Pinpoint the cell where the given text exists, returning its [x, y] midpoint coordinate. 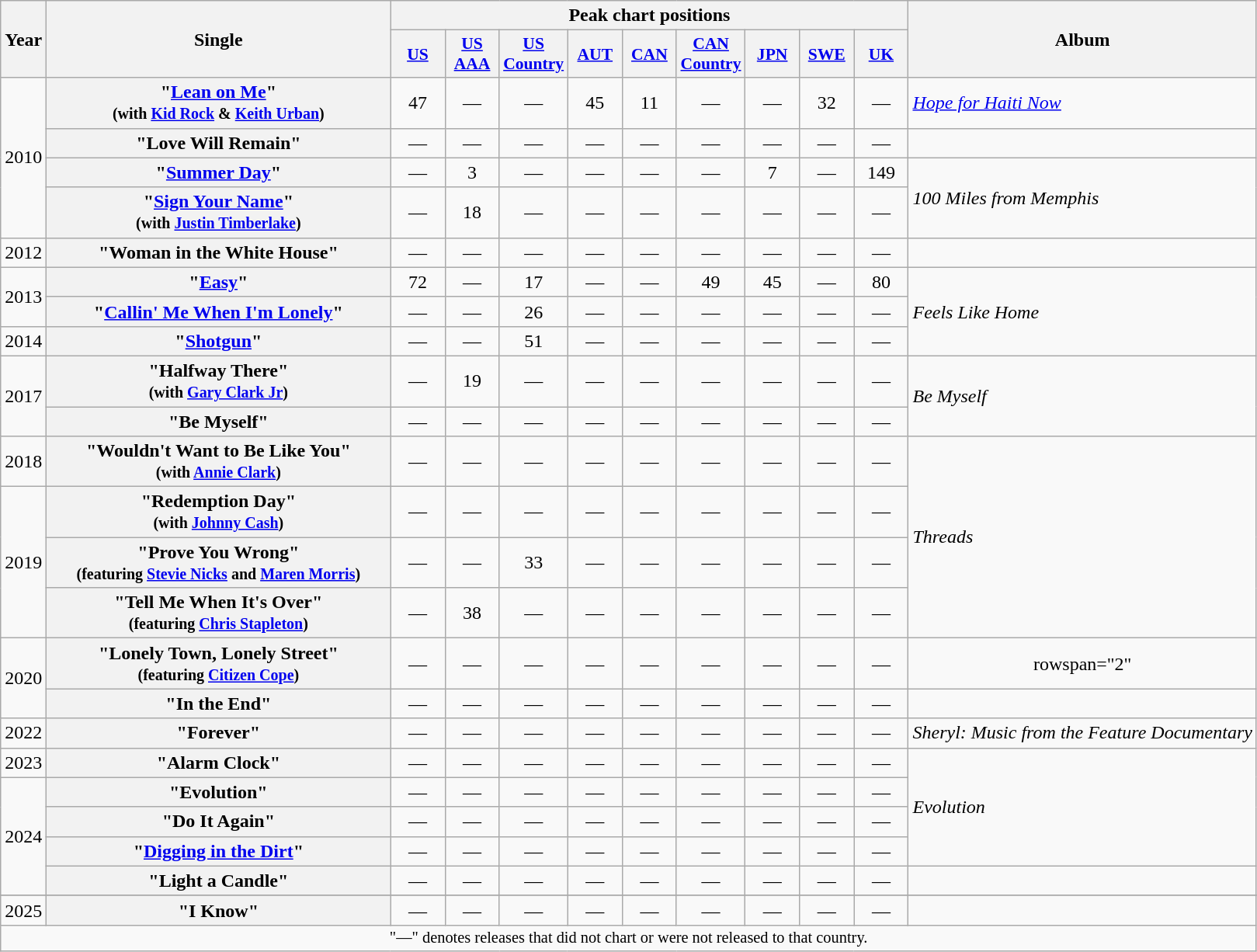
2012 [23, 252]
"Halfway There" (with Gary Clark Jr) [219, 380]
"Sign Your Name" (with Justin Timberlake) [219, 213]
"Be Myself" [219, 422]
33 [533, 562]
USAAA [472, 54]
"Love Will Remain" [219, 143]
"Light a Candle" [219, 881]
Evolution [1082, 807]
Feels Like Home [1082, 311]
Year [23, 39]
72 [418, 282]
2024 [23, 836]
17 [533, 282]
51 [533, 341]
Sheryl: Music from the Feature Documentary [1082, 733]
2020 [23, 679]
"Shotgun" [219, 341]
Be Myself [1082, 396]
Peak chart positions [649, 16]
"—" denotes releases that did not chart or were not released to that country. [629, 938]
"I Know" [219, 910]
"Wouldn't Want to Be Like You" (with Annie Clark) [219, 461]
"Evolution" [219, 792]
100 Miles from Memphis [1082, 197]
2017 [23, 396]
3 [472, 172]
49 [710, 282]
11 [649, 102]
SWE [827, 54]
CAN Country [710, 54]
"Woman in the White House" [219, 252]
"Lonely Town, Lonely Street" (featuring Citizen Cope) [219, 663]
CAN [649, 54]
2025 [23, 910]
"Do It Again" [219, 822]
Threads [1082, 537]
UK [881, 54]
"Alarm Clock" [219, 763]
"Tell Me When It's Over" (featuring Chris Stapleton) [219, 613]
Single [219, 39]
"Lean on Me" (with Kid Rock & Keith Urban) [219, 102]
Hope for Haiti Now [1082, 102]
2014 [23, 341]
2019 [23, 562]
"Easy" [219, 282]
"Redemption Day" (with Johnny Cash) [219, 512]
Album [1082, 39]
"Prove You Wrong" (featuring Stevie Nicks and Maren Morris) [219, 562]
32 [827, 102]
US Country [533, 54]
AUT [595, 54]
US [418, 54]
7 [773, 172]
"Summer Day" [219, 172]
26 [533, 311]
"In the End" [219, 704]
JPN [773, 54]
"Forever" [219, 733]
"Callin' Me When I'm Lonely" [219, 311]
"Digging in the Dirt" [219, 851]
80 [881, 282]
rowspan="2" [1082, 663]
2010 [23, 158]
2022 [23, 733]
2018 [23, 461]
149 [881, 172]
38 [472, 613]
2023 [23, 763]
19 [472, 380]
18 [472, 213]
47 [418, 102]
2013 [23, 297]
